Return the (x, y) coordinate for the center point of the cell that contains the specified text.  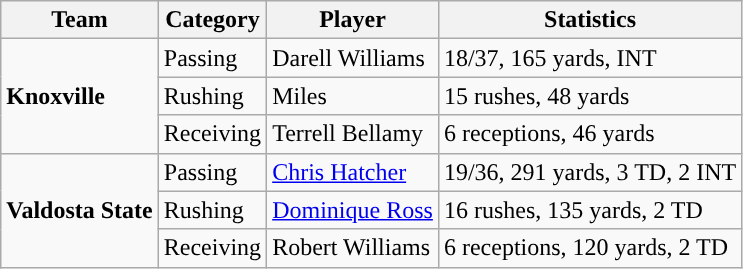
19/36, 291 yards, 3 TD, 2 INT (590, 172)
Player (353, 20)
Chris Hatcher (353, 172)
Miles (353, 96)
Dominique Ross (353, 210)
Terrell Bellamy (353, 134)
18/37, 165 yards, INT (590, 58)
15 rushes, 48 yards (590, 96)
Darell Williams (353, 58)
Robert Williams (353, 248)
Valdosta State (80, 210)
Knoxville (80, 96)
Category (212, 20)
6 receptions, 46 yards (590, 134)
Team (80, 20)
6 receptions, 120 yards, 2 TD (590, 248)
Statistics (590, 20)
16 rushes, 135 yards, 2 TD (590, 210)
